Return the [x, y] coordinate for the center point of the cell that contains the specified text.  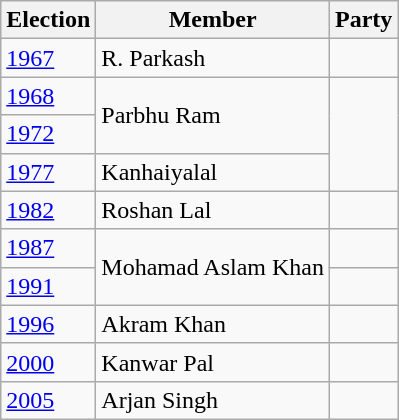
Kanhaiyalal [213, 172]
1982 [48, 210]
Mohamad Aslam Khan [213, 267]
Roshan Lal [213, 210]
1972 [48, 134]
Member [213, 20]
1967 [48, 58]
1996 [48, 324]
2005 [48, 400]
1968 [48, 96]
Election [48, 20]
Arjan Singh [213, 400]
Party [364, 20]
R. Parkash [213, 58]
1977 [48, 172]
Parbhu Ram [213, 115]
2000 [48, 362]
Akram Khan [213, 324]
1987 [48, 248]
Kanwar Pal [213, 362]
1991 [48, 286]
